Return [X, Y] of the center of cell containing provided text 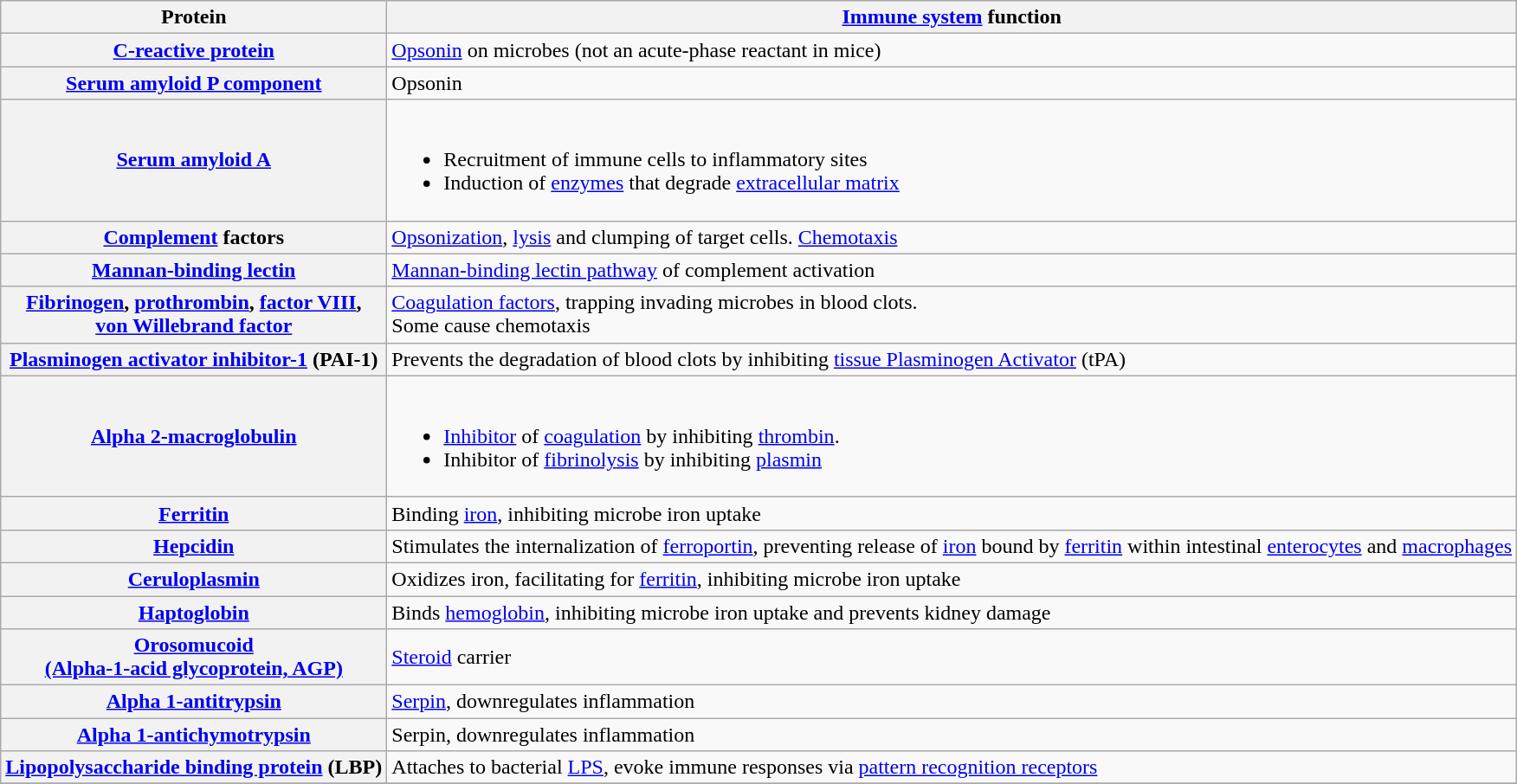
Serum amyloid A [194, 160]
Ceruloplasmin [194, 579]
Alpha 2-macroglobulin [194, 436]
Opsonin on microbes (not an acute-phase reactant in mice) [952, 50]
Serum amyloid P component [194, 83]
Immune system function [952, 17]
Haptoglobin [194, 612]
Hepcidin [194, 546]
Attaches to bacterial LPS, evoke immune responses via pattern recognition receptors [952, 768]
Alpha 1-antitrypsin [194, 702]
Fibrinogen, prothrombin, factor VIII, von Willebrand factor [194, 315]
Ferritin [194, 513]
Inhibitor of coagulation by inhibiting thrombin.Inhibitor of fibrinolysis by inhibiting plasmin [952, 436]
Prevents the degradation of blood clots by inhibiting tissue Plasminogen Activator (tPA) [952, 359]
Plasminogen activator inhibitor-1 (PAI-1) [194, 359]
Binding iron, inhibiting microbe iron uptake [952, 513]
C-reactive protein [194, 50]
Lipopolysaccharide binding protein (LBP) [194, 768]
Protein [194, 17]
Mannan-binding lectin [194, 270]
Complement factors [194, 237]
Binds hemoglobin, inhibiting microbe iron uptake and prevents kidney damage [952, 612]
Oxidizes iron, facilitating for ferritin, inhibiting microbe iron uptake [952, 579]
Coagulation factors, trapping invading microbes in blood clots. Some cause chemotaxis [952, 315]
Recruitment of immune cells to inflammatory sitesInduction of enzymes that degrade extracellular matrix [952, 160]
Alpha 1-antichymotrypsin [194, 735]
Mannan-binding lectin pathway of complement activation [952, 270]
Orosomucoid (Alpha-1-acid glycoprotein, AGP) [194, 658]
Opsonin [952, 83]
Steroid carrier [952, 658]
Stimulates the internalization of ferroportin, preventing release of iron bound by ferritin within intestinal enterocytes and macrophages [952, 546]
Opsonization, lysis and clumping of target cells. Chemotaxis [952, 237]
